Capture the cell that displays the provided text and extract its (X, Y) central coordinate. 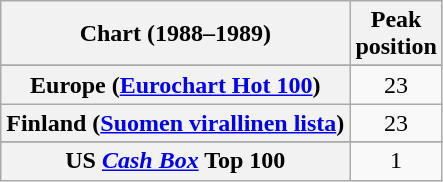
1 (396, 161)
Finland (Suomen virallinen lista) (176, 123)
US Cash Box Top 100 (176, 161)
Europe (Eurochart Hot 100) (176, 85)
Peakposition (396, 34)
Chart (1988–1989) (176, 34)
